Output the (x, y) coordinate of the center of the cell containing the given text.  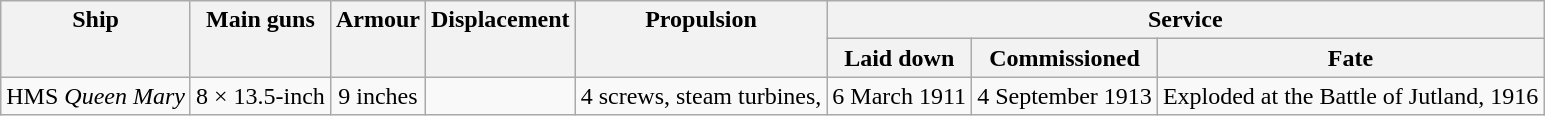
HMS Queen Mary (96, 96)
Armour (378, 39)
4 September 1913 (1065, 96)
6 March 1911 (900, 96)
Exploded at the Battle of Jutland, 1916 (1350, 96)
9 inches (378, 96)
Displacement (500, 39)
4 screws, steam turbines, (701, 96)
Commissioned (1065, 58)
Laid down (900, 58)
8 × 13.5-inch (260, 96)
Service (1186, 20)
Main guns (260, 39)
Propulsion (701, 39)
Ship (96, 39)
Fate (1350, 58)
